Return (X, Y) of the center of cell containing provided text 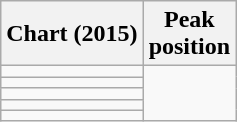
Peakposition (189, 34)
Chart (2015) (72, 34)
